Identify which cell holds the provided text, then report its (x, y) central coordinate. 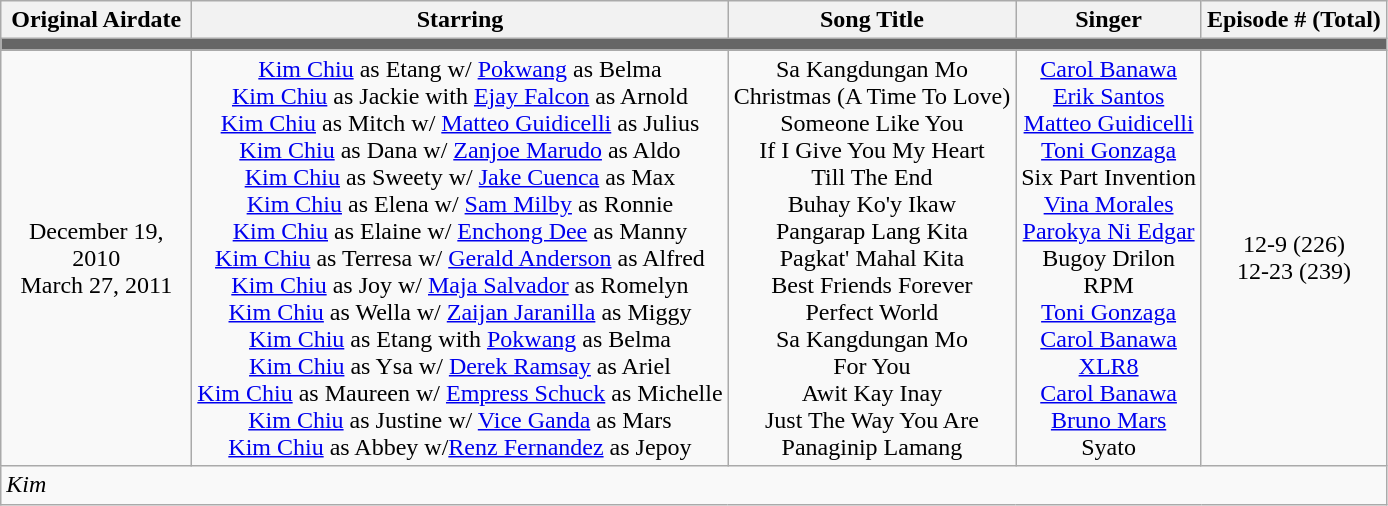
Kim (694, 485)
Singer (1109, 20)
12-9 (226) 12-23 (239) (1294, 258)
Starring (460, 20)
Original Airdate (96, 20)
December 19, 2010 March 27, 2011 (96, 258)
Song Title (872, 20)
Episode # (Total) (1294, 20)
